For the text-containing cell, return its midpoint in (x, y) coordinate format. 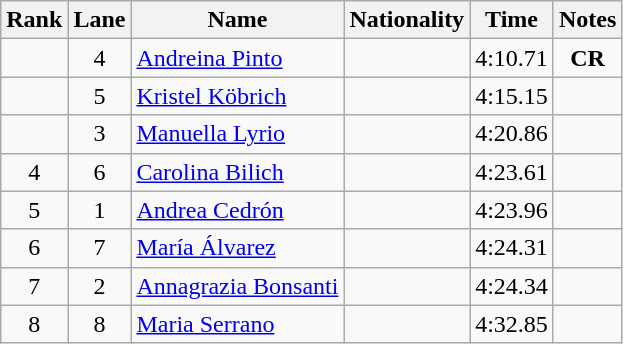
Andreina Pinto (238, 58)
1 (100, 210)
Manuella Lyrio (238, 134)
4:24.31 (512, 248)
Time (512, 20)
4:23.96 (512, 210)
3 (100, 134)
Kristel Köbrich (238, 96)
Name (238, 20)
4:24.34 (512, 286)
Andrea Cedrón (238, 210)
Rank (34, 20)
Nationality (407, 20)
4:32.85 (512, 324)
Maria Serrano (238, 324)
4:15.15 (512, 96)
Notes (587, 20)
Lane (100, 20)
Carolina Bilich (238, 172)
2 (100, 286)
CR (587, 58)
Annagrazia Bonsanti (238, 286)
4:23.61 (512, 172)
María Álvarez (238, 248)
4:20.86 (512, 134)
4:10.71 (512, 58)
